Determine the (X, Y) coordinate at the center of the cell enclosing the given text.  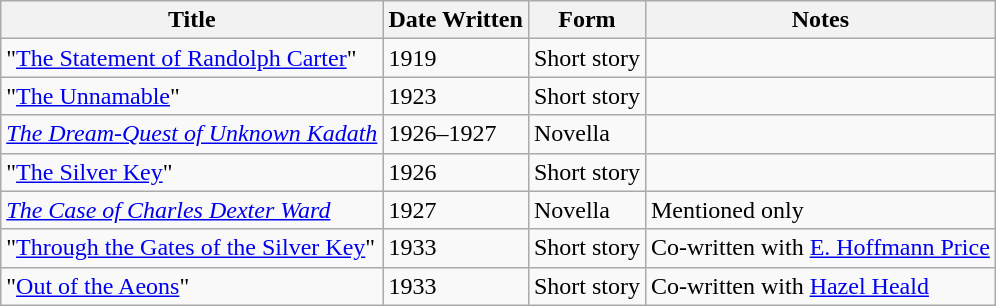
The Case of Charles Dexter Ward (192, 210)
1926–1927 (456, 134)
Date Written (456, 20)
"The Unnamable" (192, 96)
1926 (456, 172)
Mentioned only (820, 210)
1919 (456, 58)
The Dream-Quest of Unknown Kadath (192, 134)
Form (586, 20)
"Through the Gates of the Silver Key" (192, 248)
Notes (820, 20)
"The Silver Key" (192, 172)
1923 (456, 96)
Co-written with Hazel Heald (820, 286)
Title (192, 20)
"The Statement of Randolph Carter" (192, 58)
1927 (456, 210)
"Out of the Aeons" (192, 286)
Co-written with E. Hoffmann Price (820, 248)
